Detect which cell encompasses the target text, then output its [X, Y] center coordinate. 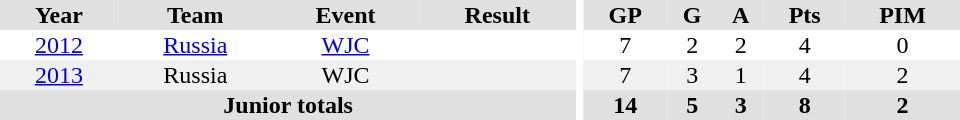
Year [59, 15]
Event [346, 15]
8 [804, 105]
Result [497, 15]
PIM [902, 15]
2013 [59, 75]
Pts [804, 15]
Junior totals [288, 105]
GP [625, 15]
2012 [59, 45]
A [740, 15]
14 [625, 105]
0 [902, 45]
5 [692, 105]
1 [740, 75]
Team [196, 15]
G [692, 15]
